Search for the cell housing the specified text and yield its [x, y] center coordinate. 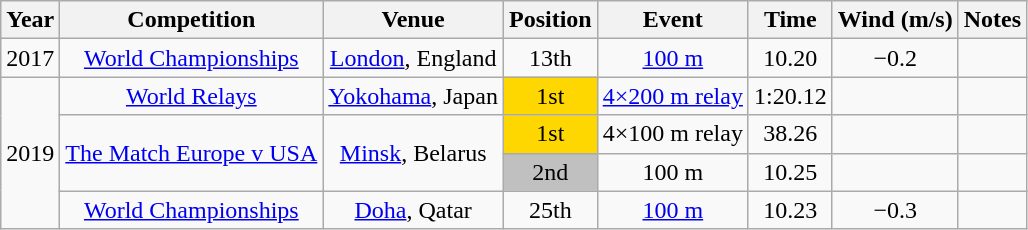
2nd [550, 172]
Notes [992, 20]
Position [550, 20]
Yokohama, Japan [414, 96]
10.25 [790, 172]
Time [790, 20]
Event [672, 20]
Competition [192, 20]
2017 [30, 58]
4×200 m relay [672, 96]
Venue [414, 20]
2019 [30, 153]
38.26 [790, 134]
10.23 [790, 210]
25th [550, 210]
Doha, Qatar [414, 210]
World Relays [192, 96]
1:20.12 [790, 96]
Minsk, Belarus [414, 153]
The Match Europe v USA [192, 153]
10.20 [790, 58]
13th [550, 58]
−0.2 [895, 58]
−0.3 [895, 210]
Wind (m/s) [895, 20]
Year [30, 20]
London, England [414, 58]
4×100 m relay [672, 134]
